Capture the cell that displays the provided text and extract its (X, Y) central coordinate. 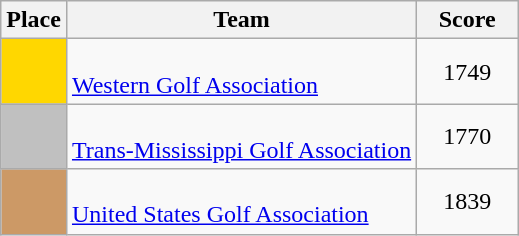
Place (34, 20)
1839 (468, 202)
Score (468, 20)
Western Golf Association (241, 72)
United States Golf Association (241, 202)
Team (241, 20)
Trans-Mississippi Golf Association (241, 136)
1770 (468, 136)
1749 (468, 72)
